Identify which cell holds the provided text, then report its [X, Y] central coordinate. 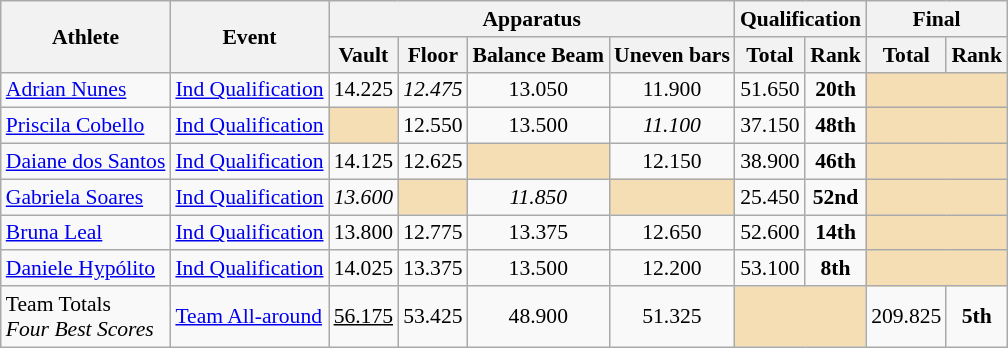
Vault [364, 55]
Floor [432, 55]
14.125 [364, 162]
25.450 [770, 197]
51.325 [672, 316]
48th [836, 126]
Adrian Nunes [86, 90]
13.050 [538, 90]
5th [976, 316]
46th [836, 162]
Event [249, 36]
Gabriela Soares [86, 197]
51.650 [770, 90]
Daiane dos Santos [86, 162]
48.900 [538, 316]
20th [836, 90]
14th [836, 233]
Uneven bars [672, 55]
53.100 [770, 269]
11.900 [672, 90]
Athlete [86, 36]
14.025 [364, 269]
209.825 [906, 316]
Bruna Leal [86, 233]
12.550 [432, 126]
11.850 [538, 197]
Qualification [800, 19]
Balance Beam [538, 55]
12.475 [432, 90]
52.600 [770, 233]
14.225 [364, 90]
Priscila Cobello [86, 126]
Team TotalsFour Best Scores [86, 316]
12.775 [432, 233]
12.650 [672, 233]
12.200 [672, 269]
13.600 [364, 197]
11.100 [672, 126]
38.900 [770, 162]
Apparatus [532, 19]
8th [836, 269]
12.625 [432, 162]
Team All-around [249, 316]
56.175 [364, 316]
12.150 [672, 162]
52nd [836, 197]
13.800 [364, 233]
53.425 [432, 316]
Final [936, 19]
37.150 [770, 126]
Daniele Hypólito [86, 269]
